Locate the cell with the specified text and output its [x, y] center coordinate. 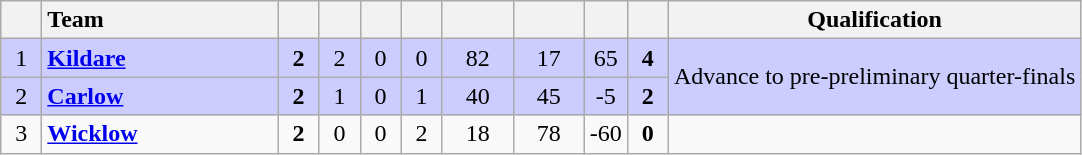
82 [478, 58]
78 [548, 134]
4 [648, 58]
Carlow [160, 96]
Advance to pre-preliminary quarter-finals [874, 77]
45 [548, 96]
Team [160, 20]
Kildare [160, 58]
-5 [606, 96]
17 [548, 58]
65 [606, 58]
-60 [606, 134]
Qualification [874, 20]
Wicklow [160, 134]
18 [478, 134]
40 [478, 96]
3 [22, 134]
